Extract the [x, y] coordinate from the center of the cell holding the provided text.  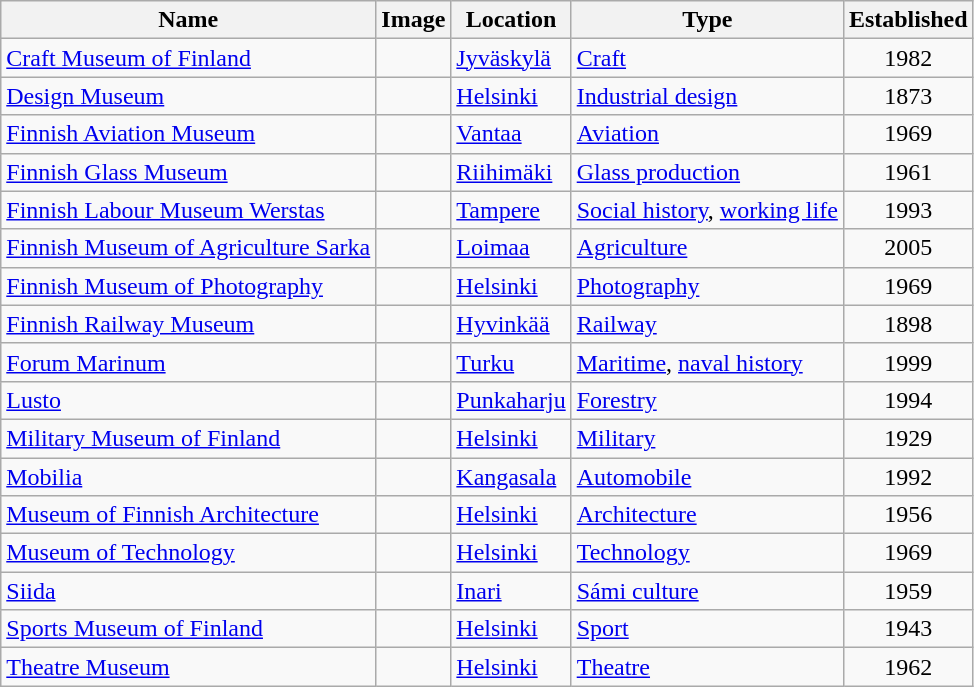
Finnish Aviation Museum [188, 134]
Mobilia [188, 477]
Jyväskylä [511, 58]
1956 [908, 515]
Turku [511, 362]
Established [908, 20]
1959 [908, 591]
1993 [908, 210]
Architecture [707, 515]
Vantaa [511, 134]
Tampere [511, 210]
1873 [908, 96]
Military Museum of Finland [188, 438]
Sports Museum of Finland [188, 629]
Aviation [707, 134]
1961 [908, 172]
1962 [908, 667]
Location [511, 20]
Craft Museum of Finland [188, 58]
Museum of Technology [188, 553]
1982 [908, 58]
2005 [908, 248]
Craft [707, 58]
Kangasala [511, 477]
Name [188, 20]
Design Museum [188, 96]
Finnish Museum of Agriculture Sarka [188, 248]
Hyvinkää [511, 324]
1992 [908, 477]
1999 [908, 362]
Finnish Museum of Photography [188, 286]
1898 [908, 324]
Punkaharju [511, 400]
Technology [707, 553]
1929 [908, 438]
1994 [908, 400]
Theatre Museum [188, 667]
Loimaa [511, 248]
Finnish Labour Museum Werstas [188, 210]
Agriculture [707, 248]
Lusto [188, 400]
Sámi culture [707, 591]
Siida [188, 591]
Finnish Glass Museum [188, 172]
Riihimäki [511, 172]
Forum Marinum [188, 362]
Museum of Finnish Architecture [188, 515]
1943 [908, 629]
Automobile [707, 477]
Inari [511, 591]
Glass production [707, 172]
Maritime, naval history [707, 362]
Industrial design [707, 96]
Military [707, 438]
Finnish Railway Museum [188, 324]
Theatre [707, 667]
Photography [707, 286]
Social history, working life [707, 210]
Image [414, 20]
Sport [707, 629]
Railway [707, 324]
Forestry [707, 400]
Type [707, 20]
